For the text-containing cell, return its midpoint in (X, Y) coordinate format. 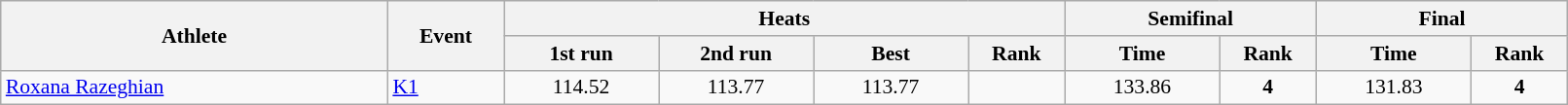
114.52 (582, 87)
Best (892, 53)
Event (446, 35)
K1 (446, 87)
Final (1442, 18)
131.83 (1394, 87)
Semifinal (1190, 18)
1st run (582, 53)
Heats (784, 18)
Roxana Razeghian (195, 87)
2nd run (736, 53)
133.86 (1143, 87)
Athlete (195, 35)
